Output the (x, y) coordinate of the center of the cell containing the given text.  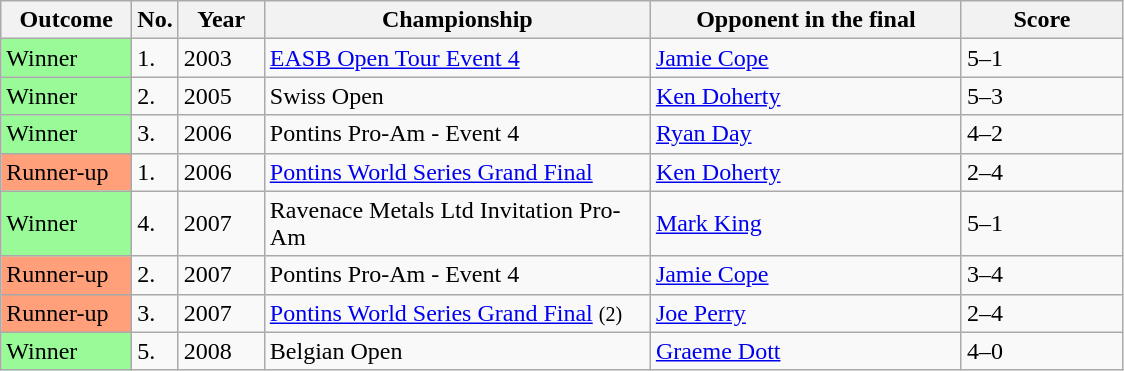
Score (1042, 20)
2003 (221, 58)
4. (155, 224)
Year (221, 20)
Ravenace Metals Ltd Invitation Pro-Am (457, 224)
EASB Open Tour Event 4 (457, 58)
Mark King (806, 224)
5. (155, 351)
Pontins World Series Grand Final (2) (457, 313)
Championship (457, 20)
2005 (221, 96)
4–2 (1042, 134)
Belgian Open (457, 351)
2008 (221, 351)
4–0 (1042, 351)
No. (155, 20)
3–4 (1042, 275)
Pontins World Series Grand Final (457, 172)
Opponent in the final (806, 20)
Joe Perry (806, 313)
Ryan Day (806, 134)
Swiss Open (457, 96)
Outcome (66, 20)
Graeme Dott (806, 351)
5–3 (1042, 96)
